Find where the given text appears and provide that cell's center as [X, Y] coordinate. 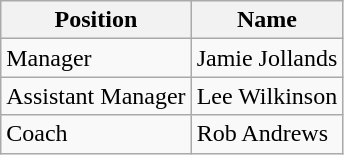
Assistant Manager [96, 96]
Jamie Jollands [267, 58]
Lee Wilkinson [267, 96]
Manager [96, 58]
Position [96, 20]
Rob Andrews [267, 134]
Coach [96, 134]
Name [267, 20]
